Search for the cell housing the specified text and yield its (X, Y) center coordinate. 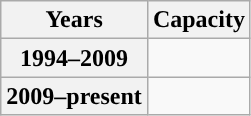
1994–2009 (74, 58)
2009–present (74, 96)
Capacity (198, 20)
Years (74, 20)
